Provide the [X, Y] coordinate of the cell's center where the given text is located.  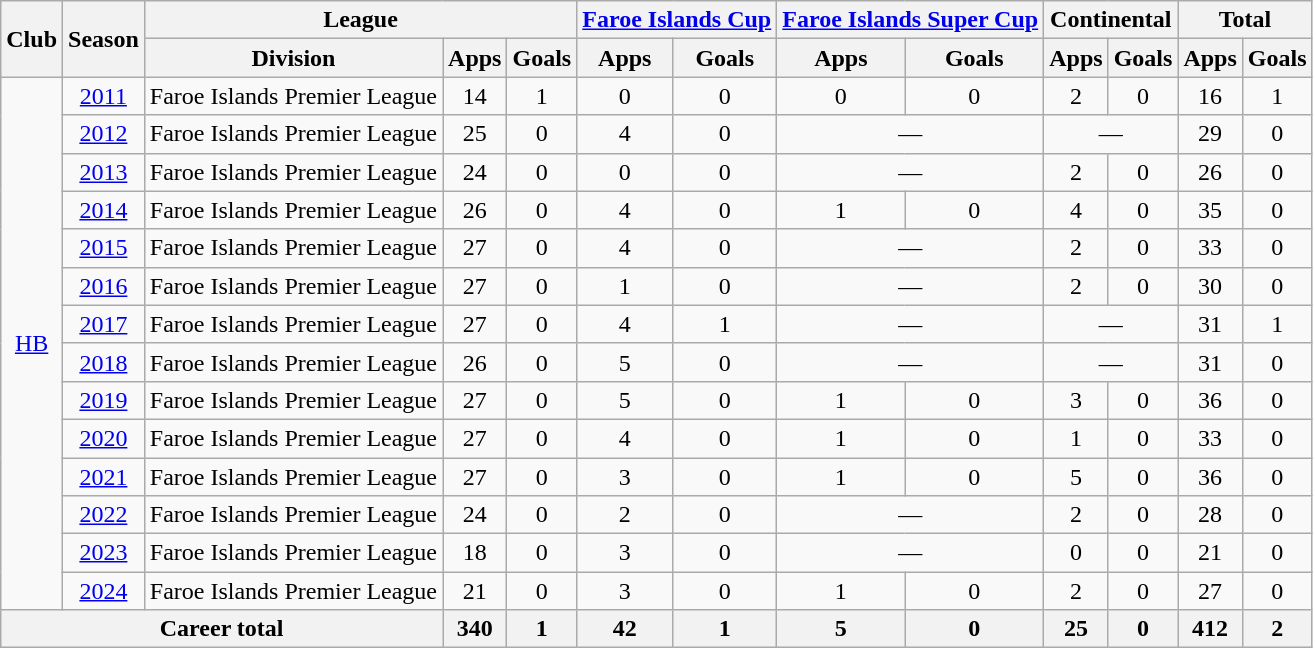
HB [32, 344]
2012 [104, 134]
2023 [104, 553]
League [360, 20]
Total [1245, 20]
Continental [1111, 20]
28 [1210, 515]
2021 [104, 477]
Faroe Islands Cup [677, 20]
29 [1210, 134]
2024 [104, 591]
Division [293, 58]
30 [1210, 286]
2013 [104, 172]
2015 [104, 248]
35 [1210, 210]
18 [475, 553]
Club [32, 39]
340 [475, 629]
2020 [104, 438]
2017 [104, 324]
16 [1210, 96]
Season [104, 39]
42 [625, 629]
Faroe Islands Super Cup [910, 20]
2011 [104, 96]
2019 [104, 400]
2018 [104, 362]
14 [475, 96]
2022 [104, 515]
412 [1210, 629]
2016 [104, 286]
2014 [104, 210]
Career total [222, 629]
